Pinpoint the cell where the given text exists, returning its (x, y) midpoint coordinate. 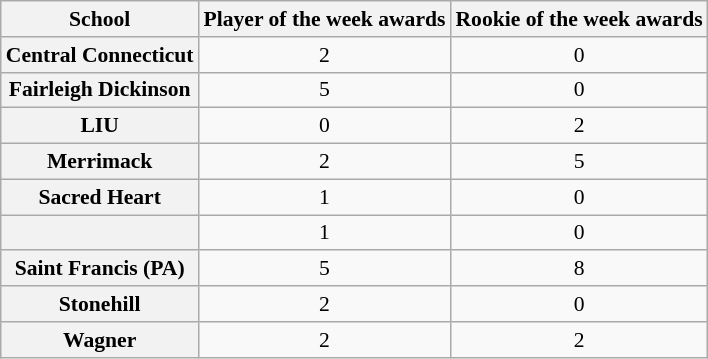
Saint Francis (PA) (100, 269)
Rookie of the week awards (578, 19)
Wagner (100, 340)
Player of the week awards (325, 19)
Stonehill (100, 304)
8 (578, 269)
Central Connecticut (100, 55)
School (100, 19)
Merrimack (100, 162)
Sacred Heart (100, 197)
Fairleigh Dickinson (100, 90)
LIU (100, 126)
